From the cell containing the given text, extract its center point as [X, Y] coordinate. 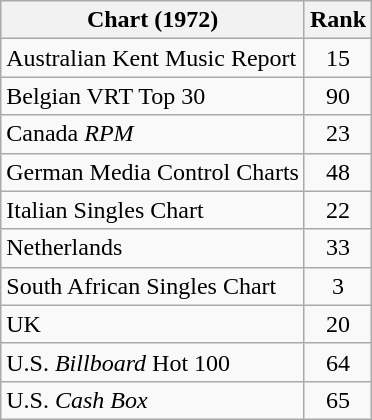
22 [338, 210]
48 [338, 172]
Italian Singles Chart [153, 210]
Canada RPM [153, 134]
Chart (1972) [153, 20]
23 [338, 134]
3 [338, 286]
64 [338, 362]
UK [153, 324]
Rank [338, 20]
65 [338, 400]
20 [338, 324]
German Media Control Charts [153, 172]
Australian Kent Music Report [153, 58]
Netherlands [153, 248]
33 [338, 248]
U.S. Billboard Hot 100 [153, 362]
90 [338, 96]
15 [338, 58]
Belgian VRT Top 30 [153, 96]
U.S. Cash Box [153, 400]
South African Singles Chart [153, 286]
